From the cell containing the given text, extract its center point as (X, Y) coordinate. 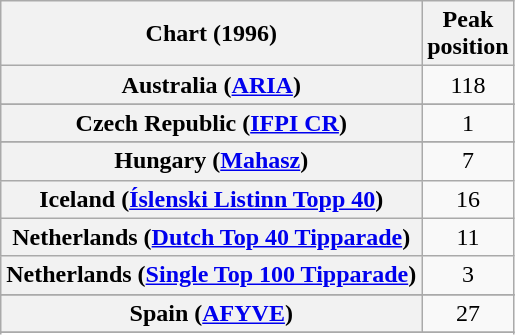
Hungary (Mahasz) (212, 161)
Netherlands (Single Top 100 Tipparade) (212, 275)
Peakposition (468, 34)
118 (468, 85)
1 (468, 123)
16 (468, 199)
Australia (ARIA) (212, 85)
Spain (AFYVE) (212, 313)
3 (468, 275)
Netherlands (Dutch Top 40 Tipparade) (212, 237)
27 (468, 313)
11 (468, 237)
7 (468, 161)
Chart (1996) (212, 34)
Czech Republic (IFPI CR) (212, 123)
Iceland (Íslenski Listinn Topp 40) (212, 199)
